Detect which cell encompasses the target text, then output its [X, Y] center coordinate. 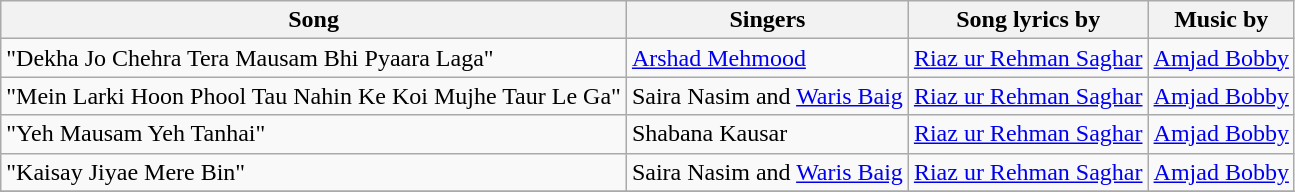
Singers [767, 20]
Song [314, 20]
"Dekha Jo Chehra Tera Mausam Bhi Pyaara Laga" [314, 58]
Song lyrics by [1028, 20]
Arshad Mehmood [767, 58]
Shabana Kausar [767, 134]
"Yeh Mausam Yeh Tanhai" [314, 134]
Music by [1221, 20]
"Kaisay Jiyae Mere Bin" [314, 172]
"Mein Larki Hoon Phool Tau Nahin Ke Koi Mujhe Taur Le Ga" [314, 96]
